Output the [x, y] coordinate of the center of the cell containing the given text.  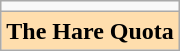
The Hare Quota [90, 31]
